Scan for the cell matching the given text and deliver its [x, y] coordinate at center. 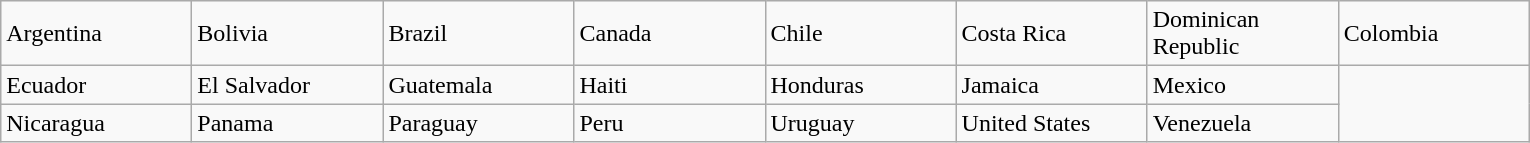
Guatemala [478, 85]
Argentina [96, 34]
Uruguay [860, 123]
Venezuela [1242, 123]
Dominican Republic [1242, 34]
Colombia [1434, 34]
United States [1052, 123]
Canada [670, 34]
Honduras [860, 85]
Paraguay [478, 123]
Bolivia [288, 34]
Peru [670, 123]
Mexico [1242, 85]
Panama [288, 123]
Costa Rica [1052, 34]
Brazil [478, 34]
Nicaragua [96, 123]
Ecuador [96, 85]
El Salvador [288, 85]
Chile [860, 34]
Jamaica [1052, 85]
Haiti [670, 85]
